For the text-containing cell, return its midpoint in (X, Y) coordinate format. 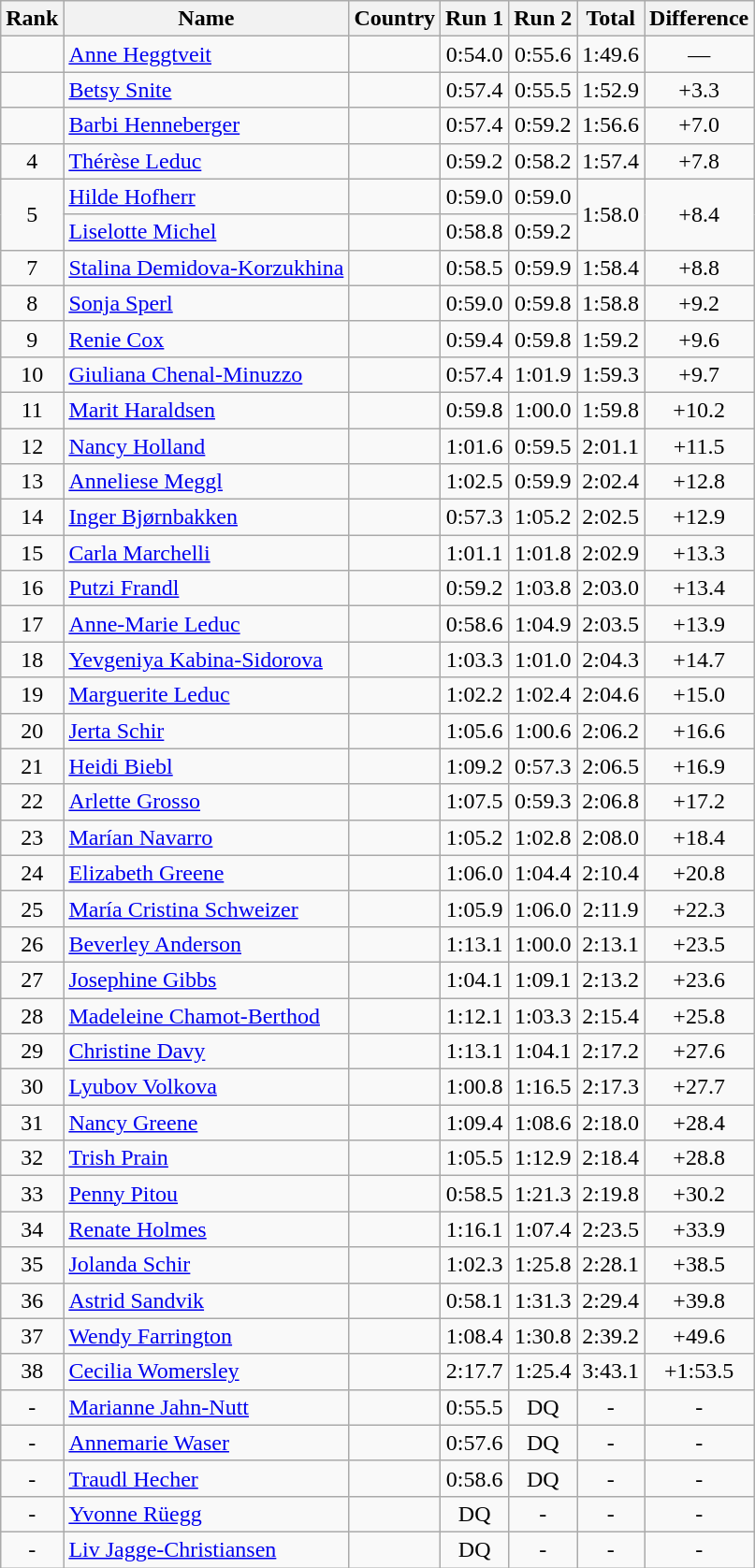
2:06.2 (611, 731)
María Cristina Schweizer (206, 908)
2:02.5 (611, 517)
1:09.1 (543, 980)
+13.9 (700, 624)
1:09.2 (475, 766)
2:18.4 (611, 1158)
2:13.1 (611, 944)
29 (32, 1052)
2:17.7 (475, 1372)
37 (32, 1336)
1:01.8 (543, 553)
2:01.1 (611, 446)
+23.6 (700, 980)
11 (32, 410)
13 (32, 482)
0:55.6 (543, 54)
Betsy Snite (206, 90)
+30.2 (700, 1194)
1:08.4 (475, 1336)
2:19.8 (611, 1194)
Anne-Marie Leduc (206, 624)
1:16.1 (475, 1229)
Traudl Hecher (206, 1478)
Josephine Gibbs (206, 980)
+27.7 (700, 1087)
+38.5 (700, 1265)
Jerta Schir (206, 731)
1:30.8 (543, 1336)
2:15.4 (611, 1015)
+9.2 (700, 303)
+17.2 (700, 802)
28 (32, 1015)
Renie Cox (206, 339)
Rank (32, 19)
Anne Heggtveit (206, 54)
1:52.9 (611, 90)
0:59.3 (543, 802)
Heidi Biebl (206, 766)
2:04.3 (611, 660)
1:09.4 (475, 1123)
9 (32, 339)
0:58.1 (475, 1300)
+28.8 (700, 1158)
+28.4 (700, 1123)
+20.8 (700, 873)
1:58.4 (611, 268)
1:04.9 (543, 624)
Lyubov Volkova (206, 1087)
2:06.8 (611, 802)
1:21.3 (543, 1194)
2:10.4 (611, 873)
+25.8 (700, 1015)
+18.4 (700, 837)
Trish Prain (206, 1158)
23 (32, 837)
+3.3 (700, 90)
1:25.4 (543, 1372)
+16.9 (700, 766)
1:02.5 (475, 482)
38 (32, 1372)
+22.3 (700, 908)
0:54.0 (475, 54)
Difference (700, 19)
Nancy Greene (206, 1123)
+39.8 (700, 1300)
Yevgeniya Kabina-Sidorova (206, 660)
2:23.5 (611, 1229)
+23.5 (700, 944)
Renate Holmes (206, 1229)
1:02.4 (543, 695)
+15.0 (700, 695)
0:58.2 (543, 161)
Madeleine Chamot-Berthod (206, 1015)
0:58.8 (475, 232)
Marguerite Leduc (206, 695)
1:58.0 (611, 214)
1:01.6 (475, 446)
1:01.1 (475, 553)
30 (32, 1087)
1:02.3 (475, 1265)
+1:53.5 (700, 1372)
36 (32, 1300)
27 (32, 980)
Total (611, 19)
2:04.6 (611, 695)
Elizabeth Greene (206, 873)
31 (32, 1123)
Name (206, 19)
0:57.6 (475, 1443)
2:02.4 (611, 482)
20 (32, 731)
Barbi Henneberger (206, 125)
5 (32, 214)
32 (32, 1158)
1:57.4 (611, 161)
+9.6 (700, 339)
Run 1 (475, 19)
Marianne Jahn-Nutt (206, 1407)
12 (32, 446)
Wendy Farrington (206, 1336)
3:43.1 (611, 1372)
8 (32, 303)
+7.8 (700, 161)
1:03.8 (543, 588)
0:59.4 (475, 339)
+9.7 (700, 374)
1:08.6 (543, 1123)
2:11.9 (611, 908)
1:04.4 (543, 873)
+8.8 (700, 268)
15 (32, 553)
Cecilia Womersley (206, 1372)
Sonja Sperl (206, 303)
1:49.6 (611, 54)
Hilde Hofherr (206, 196)
1:58.8 (611, 303)
+49.6 (700, 1336)
2:03.0 (611, 588)
2:08.0 (611, 837)
2:28.1 (611, 1265)
+11.5 (700, 446)
Thérèse Leduc (206, 161)
1:05.9 (475, 908)
Liselotte Michel (206, 232)
1:05.6 (475, 731)
1:12.1 (475, 1015)
1:31.3 (543, 1300)
4 (32, 161)
1:56.6 (611, 125)
+13.4 (700, 588)
Liv Jagge-Christiansen (206, 1549)
Giuliana Chenal-Minuzzo (206, 374)
1:59.2 (611, 339)
Jolanda Schir (206, 1265)
1:02.2 (475, 695)
22 (32, 802)
34 (32, 1229)
16 (32, 588)
Astrid Sandvik (206, 1300)
17 (32, 624)
+10.2 (700, 410)
0:59.5 (543, 446)
+13.3 (700, 553)
14 (32, 517)
18 (32, 660)
2:17.3 (611, 1087)
Putzi Frandl (206, 588)
1:00.8 (475, 1087)
+12.8 (700, 482)
Penny Pitou (206, 1194)
Arlette Grosso (206, 802)
1:59.8 (611, 410)
25 (32, 908)
1:07.5 (475, 802)
Run 2 (543, 19)
1:07.4 (543, 1229)
+14.7 (700, 660)
1:00.6 (543, 731)
1:05.5 (475, 1158)
Christine Davy (206, 1052)
1:01.9 (543, 374)
Nancy Holland (206, 446)
2:13.2 (611, 980)
+8.4 (700, 214)
Beverley Anderson (206, 944)
1:02.8 (543, 837)
2:29.4 (611, 1300)
+33.9 (700, 1229)
1:16.5 (543, 1087)
35 (32, 1265)
1:01.0 (543, 660)
Carla Marchelli (206, 553)
Stalina Demidova-Korzukhina (206, 268)
2:18.0 (611, 1123)
21 (32, 766)
2:06.5 (611, 766)
2:02.9 (611, 553)
Yvonne Rüegg (206, 1514)
Annemarie Waser (206, 1443)
+7.0 (700, 125)
10 (32, 374)
Marían Navarro (206, 837)
19 (32, 695)
26 (32, 944)
Inger Bjørnbakken (206, 517)
24 (32, 873)
2:39.2 (611, 1336)
1:59.3 (611, 374)
7 (32, 268)
Country (395, 19)
33 (32, 1194)
2:03.5 (611, 624)
Anneliese Meggl (206, 482)
1:12.9 (543, 1158)
Marit Haraldsen (206, 410)
+16.6 (700, 731)
+27.6 (700, 1052)
+12.9 (700, 517)
— (700, 54)
1:25.8 (543, 1265)
2:17.2 (611, 1052)
